Return the (x, y) coordinate for the center point of the cell that contains the specified text.  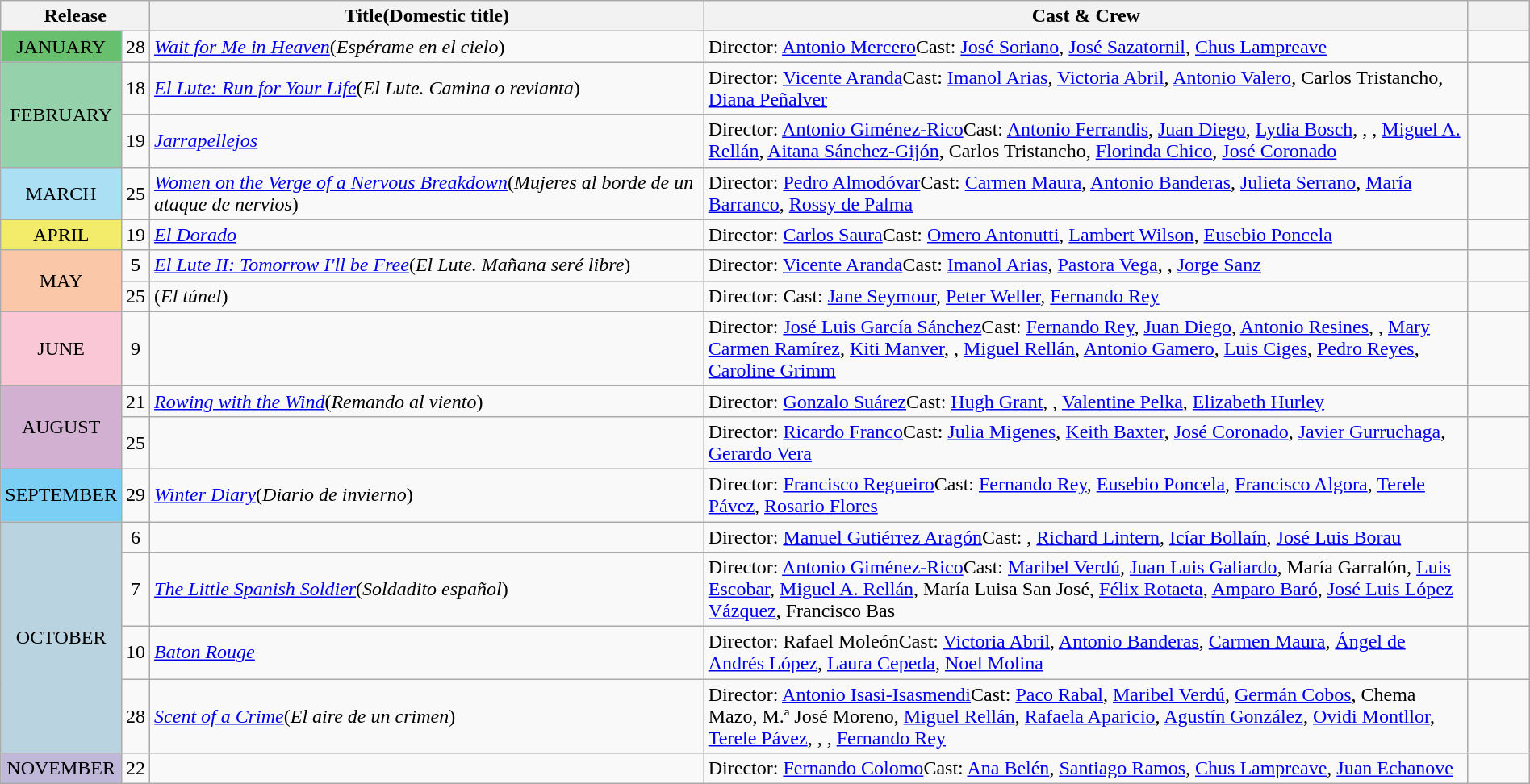
Rowing with the Wind(Remando al viento) (428, 401)
22 (136, 769)
The Little Spanish Soldier(Soldadito español) (428, 590)
OCTOBER (61, 637)
MAY (61, 281)
NOVEMBER (61, 769)
Women on the Verge of a Nervous Breakdown(Mujeres al borde de un ataque de nervios) (428, 194)
Director: Ricardo FrancoCast: Julia Migenes, Keith Baxter, José Coronado, Javier Gurruchaga, Gerardo Vera (1086, 442)
Director: Cast: Jane Seymour, Peter Weller, Fernando Rey (1086, 296)
Wait for Me in Heaven(Espérame en el cielo) (428, 47)
29 (136, 495)
El Dorado (428, 235)
Director: Vicente ArandaCast: Imanol Arias, Pastora Vega, , Jorge Sanz (1086, 265)
Director: Manuel Gutiérrez AragónCast: , Richard Lintern, Icíar Bollaín, José Luis Borau (1086, 536)
Director: Antonio MerceroCast: José Soriano, José Sazatornil, Chus Lampreave (1086, 47)
AUGUST (61, 427)
21 (136, 401)
Release (76, 16)
Jarrapellejos (428, 140)
Cast & Crew (1086, 16)
Director: Pedro AlmodóvarCast: Carmen Maura, Antonio Banderas, Julieta Serrano, María Barranco, Rossy de Palma (1086, 194)
MARCH (61, 194)
SEPTEMBER (61, 495)
Baton Rouge (428, 653)
FEBRUARY (61, 115)
Director: Vicente ArandaCast: Imanol Arias, Victoria Abril, Antonio Valero, Carlos Tristancho, Diana Peñalver (1086, 89)
6 (136, 536)
7 (136, 590)
5 (136, 265)
El Lute: Run for Your Life(El Lute. Camina o revianta) (428, 89)
Scent of a Crime(El aire de un crimen) (428, 716)
Director: Fernando ColomoCast: Ana Belén, Santiago Ramos, Chus Lampreave, Juan Echanove (1086, 769)
JANUARY (61, 47)
Director: Gonzalo SuárezCast: Hugh Grant, , Valentine Pelka, Elizabeth Hurley (1086, 401)
JUNE (61, 348)
Director: Carlos SauraCast: Omero Antonutti, Lambert Wilson, Eusebio Poncela (1086, 235)
18 (136, 89)
Title(Domestic title) (428, 16)
10 (136, 653)
9 (136, 348)
Winter Diary(Diario de invierno) (428, 495)
Director: Francisco RegueiroCast: Fernando Rey, Eusebio Poncela, Francisco Algora, Terele Pávez, Rosario Flores (1086, 495)
(El túnel) (428, 296)
El Lute II: Tomorrow I'll be Free(El Lute. Mañana seré libre) (428, 265)
Director: Rafael MoleónCast: Victoria Abril, Antonio Banderas, Carmen Maura, Ángel de Andrés López, Laura Cepeda, Noel Molina (1086, 653)
APRIL (61, 235)
